Scan for the cell matching the given text and deliver its (X, Y) coordinate at center. 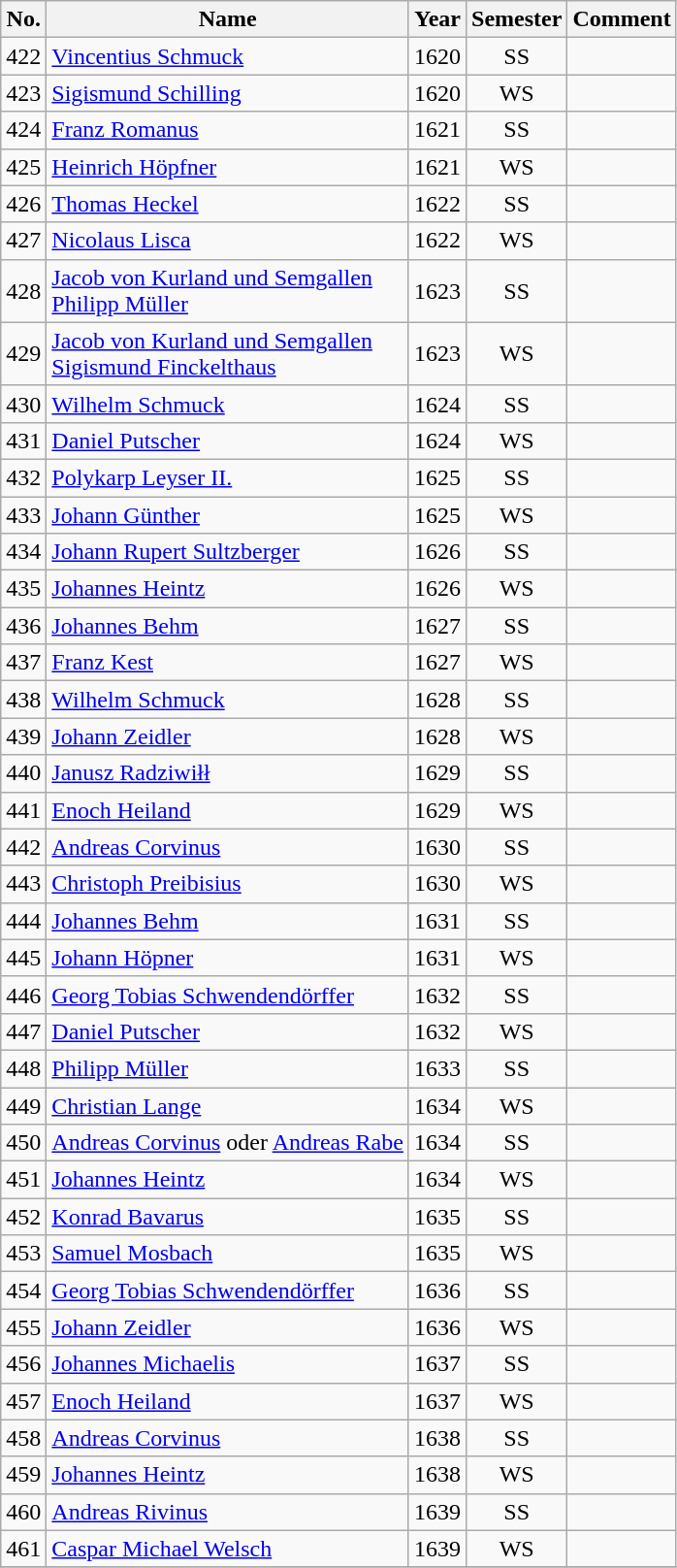
459 (23, 1475)
Franz Kest (228, 663)
443 (23, 884)
Konrad Bavarus (228, 1217)
Johann Günther (228, 515)
Andreas Corvinus oder Andreas Rabe (228, 1143)
455 (23, 1327)
1633 (436, 1068)
432 (23, 477)
425 (23, 167)
Johann Rupert Sultzberger (228, 552)
440 (23, 773)
Samuel Mosbach (228, 1254)
423 (23, 93)
453 (23, 1254)
430 (23, 404)
Name (228, 19)
456 (23, 1364)
460 (23, 1512)
444 (23, 921)
449 (23, 1105)
426 (23, 204)
Christoph Preibisius (228, 884)
Jacob von Kurland und SemgallenPhilipp Müller (228, 291)
Franz Romanus (228, 130)
Comment (622, 19)
Caspar Michael Welsch (228, 1549)
No. (23, 19)
Jacob von Kurland und SemgallenSigismund Finckelthaus (228, 353)
Heinrich Höpfner (228, 167)
431 (23, 441)
438 (23, 700)
424 (23, 130)
Nicolaus Lisca (228, 241)
457 (23, 1401)
Vincentius Schmuck (228, 56)
447 (23, 1031)
439 (23, 736)
428 (23, 291)
445 (23, 958)
434 (23, 552)
Semester (517, 19)
Christian Lange (228, 1105)
Polykarp Leyser II. (228, 477)
433 (23, 515)
448 (23, 1068)
442 (23, 847)
422 (23, 56)
452 (23, 1217)
Johann Höpner (228, 958)
458 (23, 1438)
427 (23, 241)
Philipp Müller (228, 1068)
451 (23, 1180)
436 (23, 626)
446 (23, 995)
Thomas Heckel (228, 204)
429 (23, 353)
437 (23, 663)
441 (23, 810)
450 (23, 1143)
461 (23, 1549)
Janusz Radziwiłł (228, 773)
435 (23, 589)
Year (436, 19)
Andreas Rivinus (228, 1512)
Johannes Michaelis (228, 1364)
Sigismund Schilling (228, 93)
454 (23, 1290)
